Find where the given text appears and provide that cell's center as (x, y) coordinate. 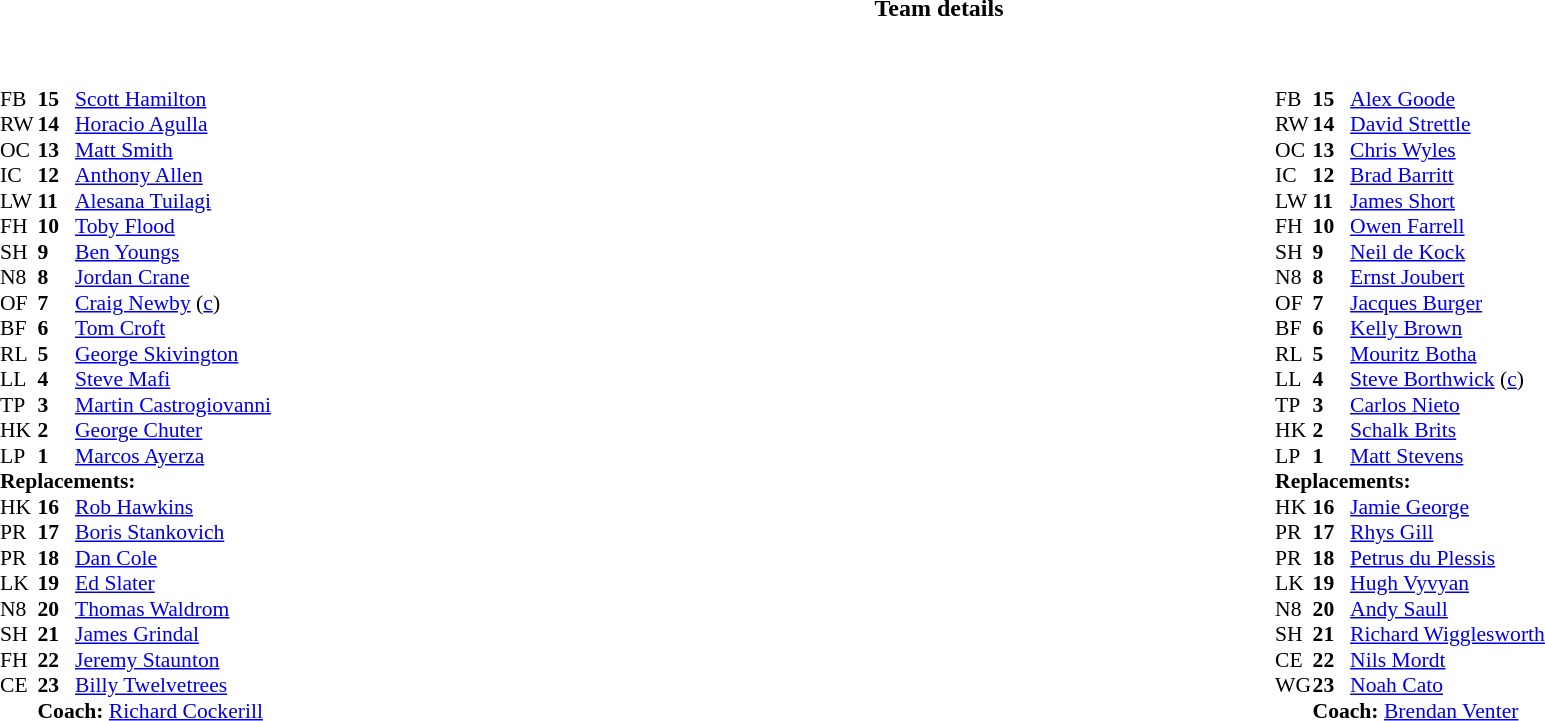
George Skivington (173, 354)
Steve Borthwick (c) (1448, 379)
Jamie George (1448, 507)
Richard Wigglesworth (1448, 635)
Alesana Tuilagi (173, 201)
Ed Slater (173, 583)
Mouritz Botha (1448, 354)
Andy Saull (1448, 609)
Jeremy Staunton (173, 660)
Tom Croft (173, 329)
Dan Cole (173, 558)
Horacio Agulla (173, 125)
Martin Castrogiovanni (173, 405)
Boris Stankovich (173, 533)
Rob Hawkins (173, 507)
Nils Mordt (1448, 660)
Toby Flood (173, 227)
Carlos Nieto (1448, 405)
Hugh Vyvyan (1448, 583)
Jacques Burger (1448, 303)
Matt Stevens (1448, 456)
Steve Mafi (173, 379)
Noah Cato (1448, 685)
Chris Wyles (1448, 150)
Neil de Kock (1448, 252)
James Grindal (173, 635)
Alex Goode (1448, 99)
Marcos Ayerza (173, 456)
Ernst Joubert (1448, 277)
Craig Newby (c) (173, 303)
Billy Twelvetrees (173, 685)
Rhys Gill (1448, 533)
WG (1294, 685)
Petrus du Plessis (1448, 558)
George Chuter (173, 431)
Jordan Crane (173, 277)
Matt Smith (173, 150)
Kelly Brown (1448, 329)
Ben Youngs (173, 252)
David Strettle (1448, 125)
Anthony Allen (173, 175)
James Short (1448, 201)
Thomas Waldrom (173, 609)
Brad Barritt (1448, 175)
Owen Farrell (1448, 227)
Scott Hamilton (173, 99)
Schalk Brits (1448, 431)
